Extract the (x, y) coordinate from the center of the cell holding the provided text.  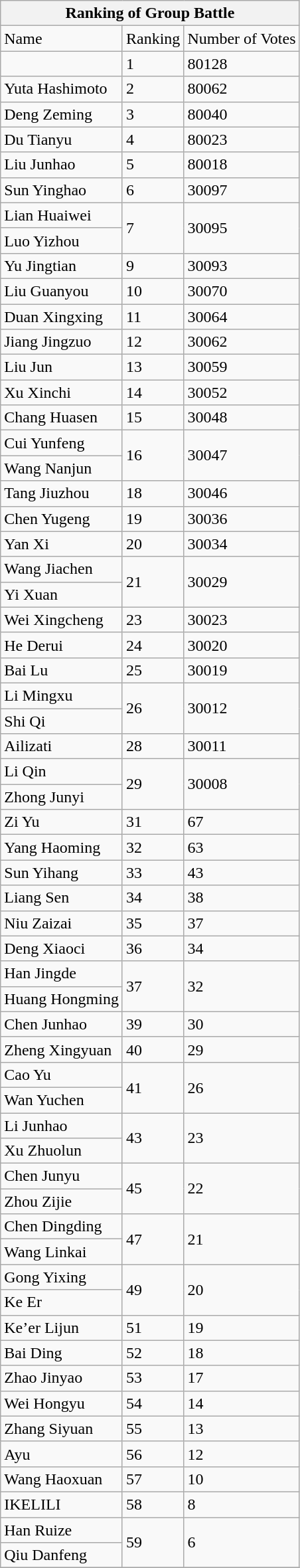
28 (153, 746)
Jiang Jingzuo (62, 342)
Liu Jun (62, 367)
Ranking of Group Battle (150, 13)
Yu Jingtian (62, 266)
53 (153, 1378)
30008 (242, 784)
4 (153, 139)
Wan Yuchen (62, 1100)
59 (153, 1542)
80018 (242, 165)
Sun Yinghao (62, 190)
30052 (242, 392)
30097 (242, 190)
11 (153, 317)
Ke Er (62, 1302)
Name (62, 39)
Chang Huasen (62, 418)
33 (153, 873)
Qiu Danfeng (62, 1555)
36 (153, 948)
1 (153, 64)
30012 (242, 708)
30020 (242, 645)
25 (153, 670)
Niu Zaizai (62, 923)
54 (153, 1403)
9 (153, 266)
Han Ruize (62, 1529)
IKELILI (62, 1504)
30036 (242, 519)
Zhao Jinyao (62, 1378)
63 (242, 847)
Bai Ding (62, 1353)
58 (153, 1504)
56 (153, 1454)
49 (153, 1290)
Lian Huaiwei (62, 215)
Chen Junyu (62, 1176)
40 (153, 1049)
Xu Zhuolun (62, 1151)
31 (153, 822)
Chen Junhao (62, 1024)
Zheng Xingyuan (62, 1049)
30029 (242, 582)
51 (153, 1328)
Deng Xiaoci (62, 948)
30034 (242, 544)
15 (153, 418)
39 (153, 1024)
Yan Xi (62, 544)
Gong Yixing (62, 1277)
30019 (242, 670)
Zhang Siyuan (62, 1429)
Cao Yu (62, 1075)
Bai Lu (62, 670)
38 (242, 898)
30011 (242, 746)
30023 (242, 620)
55 (153, 1429)
7 (153, 228)
Wei Hongyu (62, 1403)
45 (153, 1189)
Ranking (153, 39)
Cui Yunfeng (62, 443)
Wang Jiachen (62, 569)
Duan Xingxing (62, 317)
2 (153, 89)
35 (153, 923)
47 (153, 1239)
Shi Qi (62, 721)
Zhou Zijie (62, 1201)
Li Qin (62, 772)
30047 (242, 456)
Zhong Junyi (62, 797)
80128 (242, 64)
3 (153, 114)
30 (242, 1024)
8 (242, 1504)
Ke’er Lijun (62, 1328)
Huang Hongming (62, 999)
Li Mingxu (62, 695)
Wang Haoxuan (62, 1479)
80040 (242, 114)
30070 (242, 291)
Chen Dingding (62, 1227)
30046 (242, 493)
57 (153, 1479)
52 (153, 1353)
Yuta Hashimoto (62, 89)
Liu Junhao (62, 165)
30093 (242, 266)
24 (153, 645)
Chen Yugeng (62, 519)
Deng Zeming (62, 114)
30062 (242, 342)
80023 (242, 139)
30064 (242, 317)
Ailizati (62, 746)
67 (242, 822)
Yi Xuan (62, 594)
Zi Yu (62, 822)
Wei Xingcheng (62, 620)
Yang Haoming (62, 847)
Sun Yihang (62, 873)
Luo Yizhou (62, 240)
Number of Votes (242, 39)
22 (242, 1189)
Ayu (62, 1454)
Han Jingde (62, 974)
Wang Linkai (62, 1252)
He Derui (62, 645)
Li Junhao (62, 1126)
17 (242, 1378)
30059 (242, 367)
30048 (242, 418)
5 (153, 165)
Tang Jiuzhou (62, 493)
41 (153, 1087)
Du Tianyu (62, 139)
16 (153, 456)
80062 (242, 89)
Liang Sen (62, 898)
Liu Guanyou (62, 291)
30095 (242, 228)
Wang Nanjun (62, 468)
Xu Xinchi (62, 392)
